Return [x, y] of the center of cell containing provided text 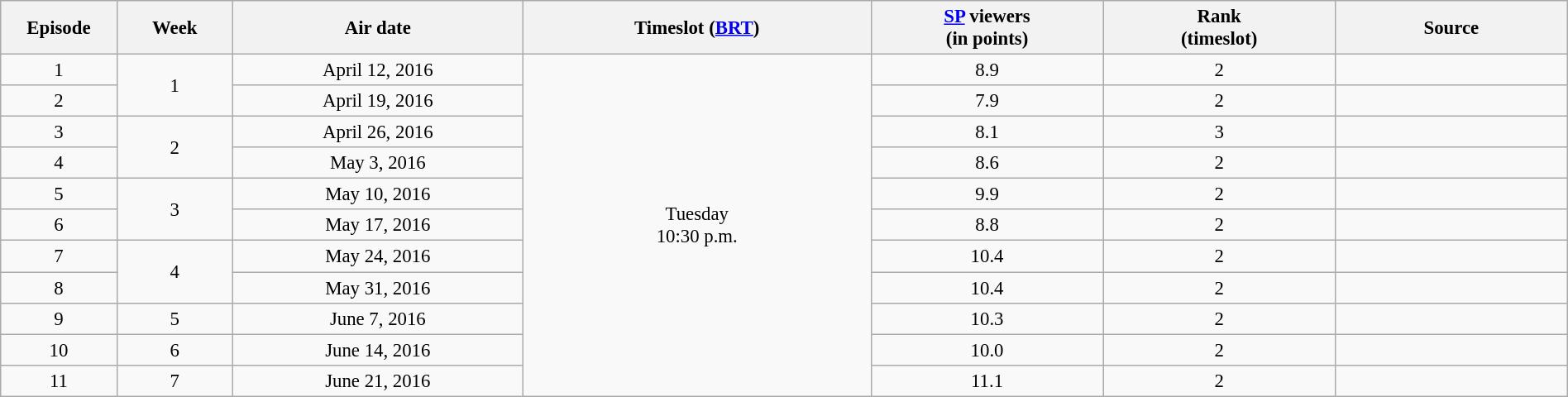
April 12, 2016 [377, 70]
Timeslot (BRT) [696, 28]
June 14, 2016 [377, 350]
April 19, 2016 [377, 101]
Episode [59, 28]
9.9 [987, 194]
Week [174, 28]
8.9 [987, 70]
May 24, 2016 [377, 256]
Rank(timeslot) [1219, 28]
June 7, 2016 [377, 318]
10.0 [987, 350]
11.1 [987, 380]
May 3, 2016 [377, 163]
SP viewers(in points) [987, 28]
8.8 [987, 226]
April 26, 2016 [377, 132]
8.1 [987, 132]
8.6 [987, 163]
10 [59, 350]
7.9 [987, 101]
8 [59, 288]
May 31, 2016 [377, 288]
June 21, 2016 [377, 380]
Air date [377, 28]
May 10, 2016 [377, 194]
11 [59, 380]
9 [59, 318]
Source [1452, 28]
10.3 [987, 318]
May 17, 2016 [377, 226]
Tuesday10:30 p.m. [696, 226]
